Output the (x, y) coordinate of the center of the cell containing the given text.  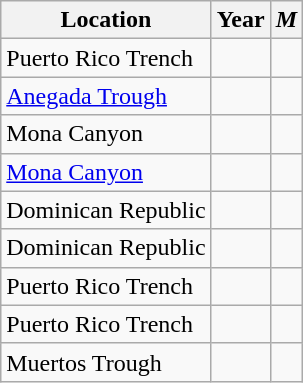
M (286, 20)
Muertos Trough (106, 362)
Year (240, 20)
Location (106, 20)
Anegada Trough (106, 96)
